Pinpoint the cell where the given text exists, returning its (x, y) midpoint coordinate. 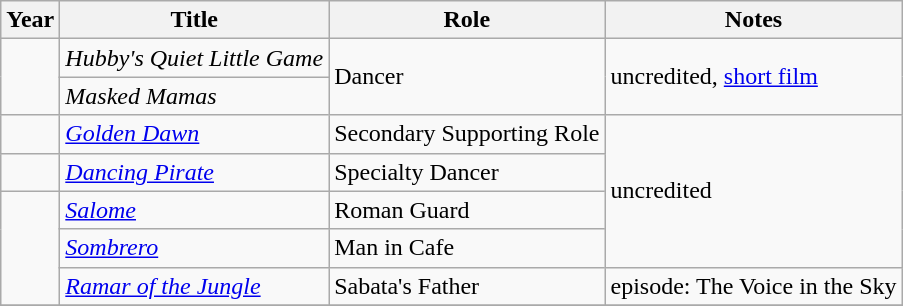
Title (194, 20)
Dancing Pirate (194, 172)
uncredited (754, 191)
Roman Guard (467, 210)
Sabata's Father (467, 286)
Secondary Supporting Role (467, 134)
Hubby's Quiet Little Game (194, 58)
Sombrero (194, 248)
Specialty Dancer (467, 172)
Year (30, 20)
Dancer (467, 77)
episode: The Voice in the Sky (754, 286)
Masked Mamas (194, 96)
Golden Dawn (194, 134)
Salome (194, 210)
Man in Cafe (467, 248)
Role (467, 20)
Ramar of the Jungle (194, 286)
Notes (754, 20)
uncredited, short film (754, 77)
